Return (x, y) of the center of cell containing provided text 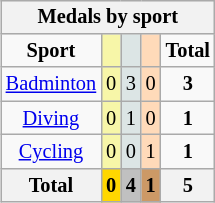
5 (188, 185)
Medals by sport (108, 17)
Diving (51, 118)
Badminton (51, 84)
Sport (51, 51)
4 (131, 185)
Cycling (51, 152)
